Output the [x, y] coordinate of the center of the cell containing the given text.  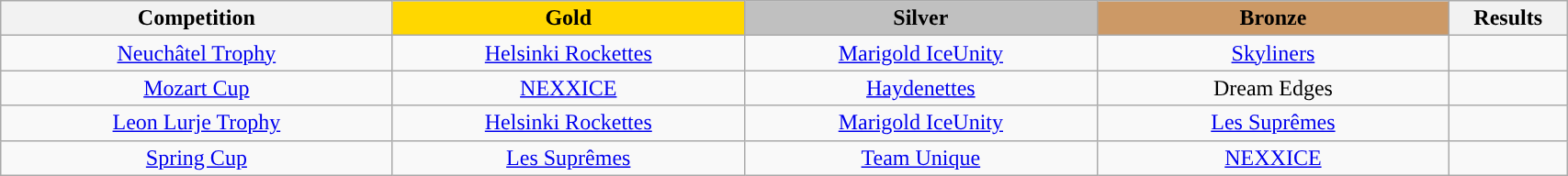
Skyliners [1273, 53]
Team Unique [921, 158]
Results [1508, 18]
Silver [921, 18]
Leon Lurje Trophy [197, 123]
Competition [197, 18]
Neuchâtel Trophy [197, 53]
Dream Edges [1273, 88]
Bronze [1273, 18]
Mozart Cup [197, 88]
Haydenettes [921, 88]
Gold [569, 18]
Spring Cup [197, 158]
